Return the [x, y] coordinate for the center point of the cell that contains the specified text.  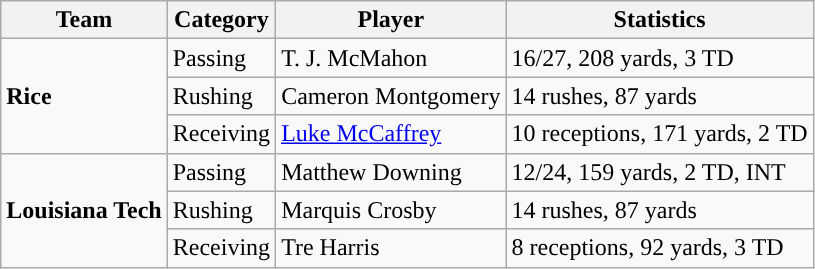
Matthew Downing [391, 172]
16/27, 208 yards, 3 TD [660, 58]
10 receptions, 171 yards, 2 TD [660, 134]
Marquis Crosby [391, 210]
8 receptions, 92 yards, 3 TD [660, 248]
Statistics [660, 20]
Tre Harris [391, 248]
Louisiana Tech [84, 210]
Player [391, 20]
Category [221, 20]
Team [84, 20]
Luke McCaffrey [391, 134]
Rice [84, 96]
12/24, 159 yards, 2 TD, INT [660, 172]
T. J. McMahon [391, 58]
Cameron Montgomery [391, 96]
